Identify which cell holds the provided text, then report its (x, y) central coordinate. 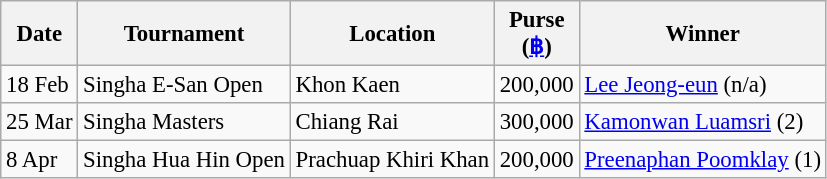
Date (40, 34)
Chiang Rai (392, 122)
Singha E-San Open (184, 85)
8 Apr (40, 160)
300,000 (536, 122)
Preenaphan Poomklay (1) (702, 160)
Khon Kaen (392, 85)
Singha Hua Hin Open (184, 160)
Prachuap Khiri Khan (392, 160)
Winner (702, 34)
Kamonwan Luamsri (2) (702, 122)
25 Mar (40, 122)
Tournament (184, 34)
Lee Jeong-eun (n/a) (702, 85)
Purse(฿) (536, 34)
Singha Masters (184, 122)
Location (392, 34)
18 Feb (40, 85)
